Locate the cell with the specified text and output its [X, Y] center coordinate. 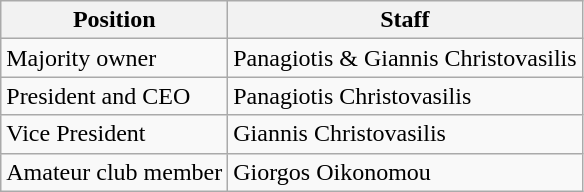
Panagiotis Christovasilis [405, 96]
President and CEO [114, 96]
Giannis Christovasilis [405, 134]
Amateur club member [114, 172]
Panagiotis & Giannis Christovasilis [405, 58]
Giorgos Oikonomou [405, 172]
Vice President [114, 134]
Staff [405, 20]
Majority owner [114, 58]
Position [114, 20]
